Find where the given text appears and provide that cell's center as [X, Y] coordinate. 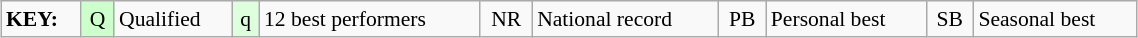
Q [98, 19]
National record [626, 19]
Qualified [173, 19]
NR [506, 19]
12 best performers [370, 19]
SB [950, 19]
KEY: [41, 19]
Seasonal best [1055, 19]
PB [742, 19]
Personal best [846, 19]
q [246, 19]
